Return the (x, y) coordinate for the center point of the cell that contains the specified text.  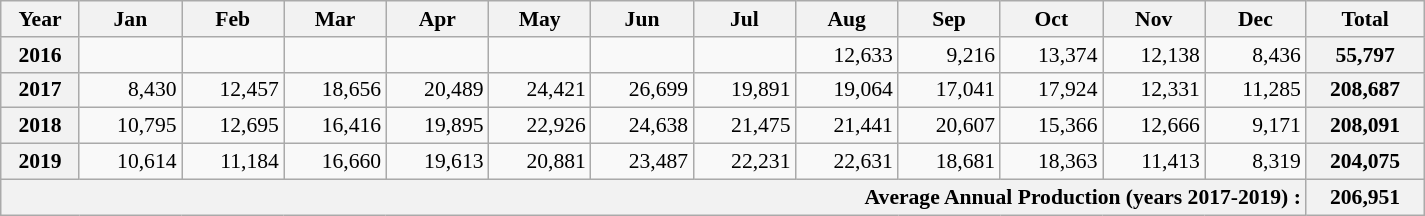
19,613 (437, 162)
2019 (40, 162)
9,216 (949, 55)
13,374 (1051, 55)
11,413 (1153, 162)
15,366 (1051, 126)
22,231 (744, 162)
Jun (642, 19)
208,687 (1365, 90)
21,441 (847, 126)
11,285 (1256, 90)
17,041 (949, 90)
24,638 (642, 126)
Dec (1256, 19)
Mar (335, 19)
8,319 (1256, 162)
2017 (40, 90)
20,881 (540, 162)
12,457 (233, 90)
12,138 (1153, 55)
16,660 (335, 162)
Nov (1153, 19)
12,331 (1153, 90)
Feb (233, 19)
Jul (744, 19)
8,430 (130, 90)
Average Annual Production (years 2017-2019) : (654, 197)
Sep (949, 19)
10,614 (130, 162)
22,926 (540, 126)
18,656 (335, 90)
206,951 (1365, 197)
12,695 (233, 126)
19,891 (744, 90)
19,064 (847, 90)
21,475 (744, 126)
12,633 (847, 55)
26,699 (642, 90)
May (540, 19)
16,416 (335, 126)
8,436 (1256, 55)
10,795 (130, 126)
204,075 (1365, 162)
Total (1365, 19)
55,797 (1365, 55)
208,091 (1365, 126)
Oct (1051, 19)
20,489 (437, 90)
Aug (847, 19)
Year (40, 19)
23,487 (642, 162)
18,363 (1051, 162)
2016 (40, 55)
11,184 (233, 162)
20,607 (949, 126)
22,631 (847, 162)
17,924 (1051, 90)
9,171 (1256, 126)
Jan (130, 19)
19,895 (437, 126)
2018 (40, 126)
24,421 (540, 90)
12,666 (1153, 126)
Apr (437, 19)
18,681 (949, 162)
